Extract the [x, y] coordinate from the center of the cell holding the provided text.  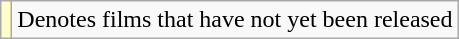
Denotes films that have not yet been released [235, 20]
